Extract the [x, y] coordinate from the center of the cell holding the provided text.  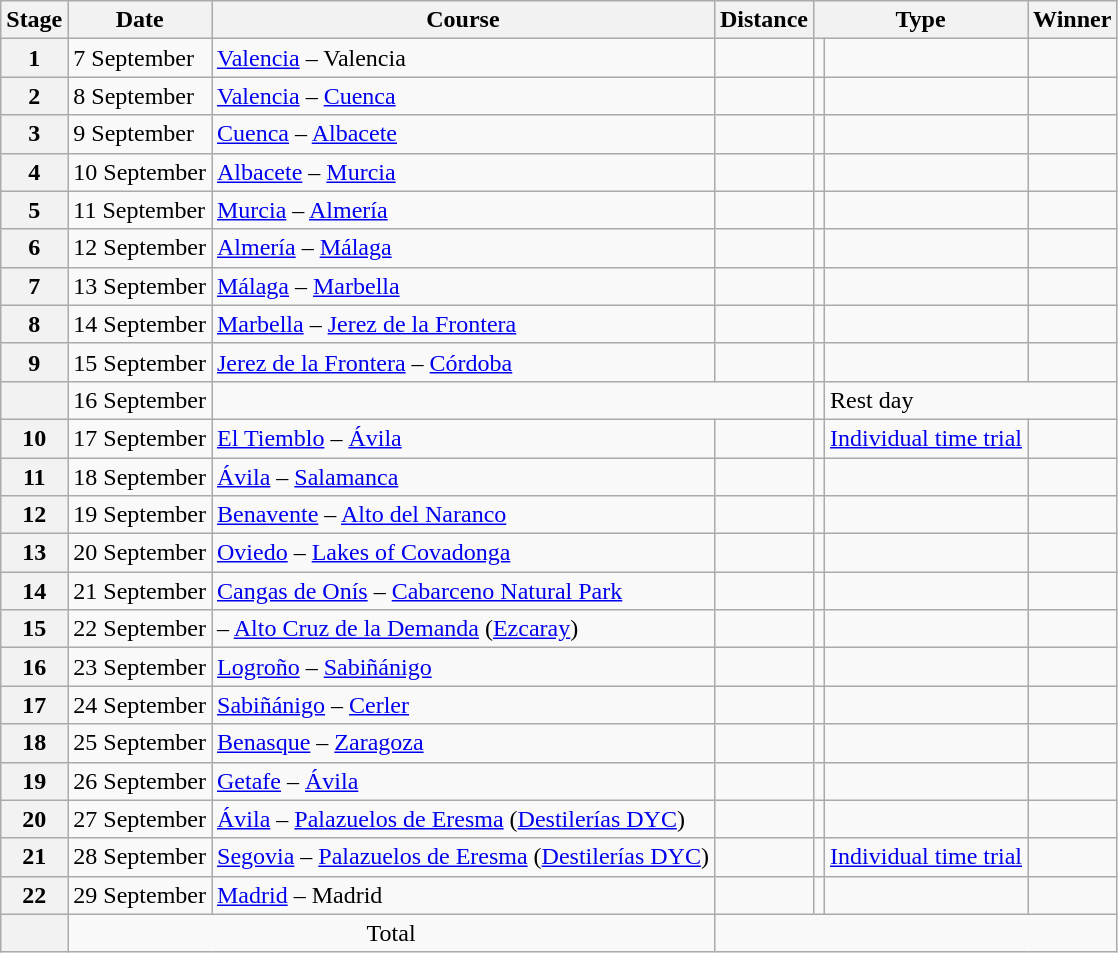
Date [140, 20]
22 September [140, 629]
11 [34, 477]
28 September [140, 857]
18 [34, 743]
20 [34, 819]
Ávila – Salamanca [464, 477]
12 September [140, 248]
Stage [34, 20]
5 [34, 210]
Málaga – Marbella [464, 286]
– Alto Cruz de la Demanda (Ezcaray) [464, 629]
Logroño – Sabiñánigo [464, 667]
11 September [140, 210]
Jerez de la Frontera – Córdoba [464, 362]
25 September [140, 743]
Albacete – Murcia [464, 172]
16 [34, 667]
21 [34, 857]
29 September [140, 895]
Type [920, 20]
Winner [1072, 20]
3 [34, 134]
Distance [764, 20]
Total [392, 933]
18 September [140, 477]
13 September [140, 286]
Valencia – Valencia [464, 58]
Cangas de Onís – Cabarceno Natural Park [464, 591]
14 September [140, 324]
6 [34, 248]
Getafe – Ávila [464, 781]
Rest day [971, 400]
Marbella – Jerez de la Frontera [464, 324]
24 September [140, 705]
Benasque – Zaragoza [464, 743]
7 September [140, 58]
17 September [140, 438]
26 September [140, 781]
13 [34, 553]
Sabiñánigo – Cerler [464, 705]
8 September [140, 96]
8 [34, 324]
Segovia – Palazuelos de Eresma (Destilerías DYC) [464, 857]
Murcia – Almería [464, 210]
22 [34, 895]
9 September [140, 134]
21 September [140, 591]
19 September [140, 515]
15 [34, 629]
16 September [140, 400]
19 [34, 781]
Ávila – Palazuelos de Eresma (Destilerías DYC) [464, 819]
Valencia – Cuenca [464, 96]
10 [34, 438]
2 [34, 96]
Madrid – Madrid [464, 895]
9 [34, 362]
23 September [140, 667]
El Tiemblo – Ávila [464, 438]
17 [34, 705]
1 [34, 58]
20 September [140, 553]
7 [34, 286]
10 September [140, 172]
12 [34, 515]
Course [464, 20]
27 September [140, 819]
Cuenca – Albacete [464, 134]
Benavente – Alto del Naranco [464, 515]
14 [34, 591]
Almería – Málaga [464, 248]
4 [34, 172]
Oviedo – Lakes of Covadonga [464, 553]
15 September [140, 362]
